Find where the given text appears and provide that cell's center as [X, Y] coordinate. 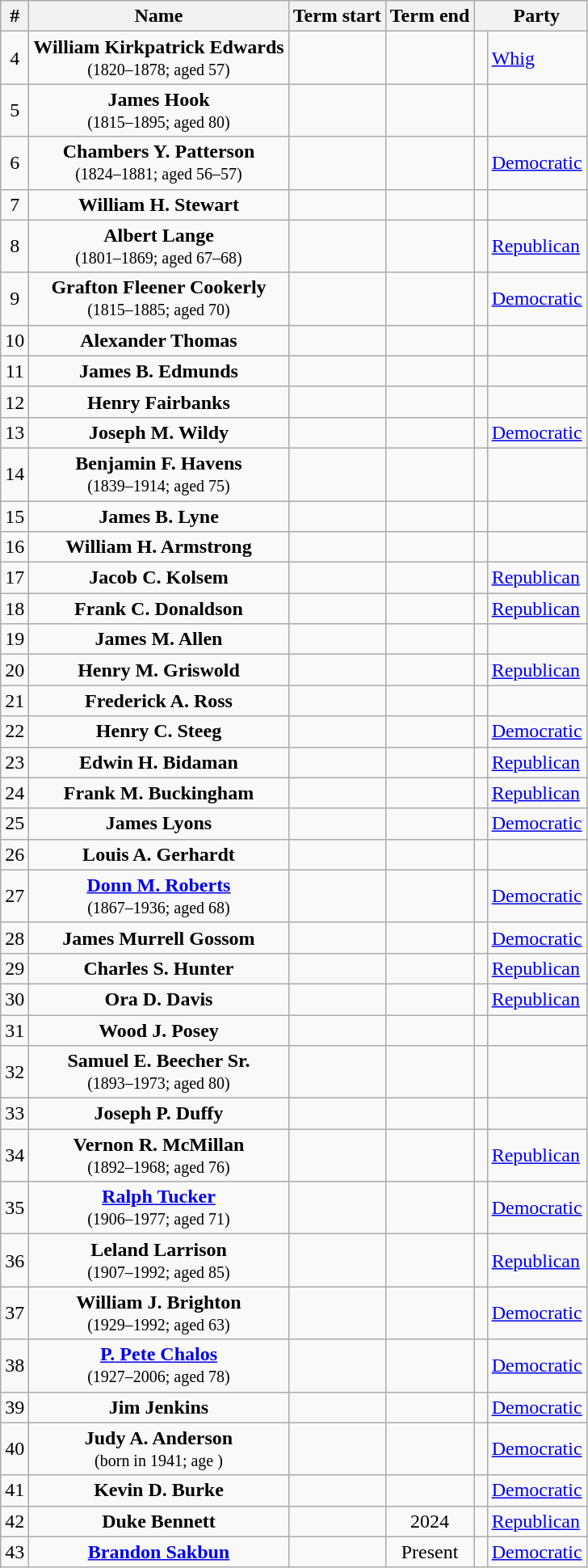
James Hook(1815–1895; aged 80) [158, 110]
4 [15, 58]
Brandon Sakbun [158, 1552]
Present [430, 1552]
Henry C. Steeg [158, 731]
12 [15, 402]
37 [15, 1313]
33 [15, 1114]
Frederick A. Ross [158, 701]
9 [15, 299]
5 [15, 110]
Henry Fairbanks [158, 402]
27 [15, 896]
38 [15, 1366]
18 [15, 609]
40 [15, 1448]
34 [15, 1156]
24 [15, 793]
25 [15, 824]
Duke Bennett [158, 1521]
Jim Jenkins [158, 1407]
32 [15, 1072]
15 [15, 516]
35 [15, 1208]
James M. Allen [158, 639]
22 [15, 731]
28 [15, 938]
Leland Larrison(1907–1992; aged 85) [158, 1261]
James B. Lyne [158, 516]
Joseph P. Duffy [158, 1114]
Charles S. Hunter [158, 968]
Alexander Thomas [158, 340]
Henry M. Griswold [158, 670]
10 [15, 340]
31 [15, 1031]
21 [15, 701]
William J. Brighton(1929–1992; aged 63) [158, 1313]
P. Pete Chalos(1927–2006; aged 78) [158, 1366]
James Lyons [158, 824]
Term end [430, 16]
Benjamin F. Havens(1839–1914; aged 75) [158, 474]
Kevin D. Burke [158, 1490]
41 [15, 1490]
Judy A. Anderson(born in 1941; age ) [158, 1448]
William Kirkpatrick Edwards(1820–1878; aged 57) [158, 58]
Ora D. Davis [158, 999]
Chambers Y. Patterson(1824–1881; aged 56–57) [158, 163]
Ralph Tucker(1906–1977; aged 71) [158, 1208]
30 [15, 999]
Samuel E. Beecher Sr.(1893–1973; aged 80) [158, 1072]
29 [15, 968]
Term start [337, 16]
Edwin H. Bidaman [158, 762]
Vernon R. McMillan(1892–1968; aged 76) [158, 1156]
17 [15, 578]
Louis A. Gerhardt [158, 854]
16 [15, 547]
Donn M. Roberts(1867–1936; aged 68) [158, 896]
Albert Lange(1801–1869; aged 67–68) [158, 246]
19 [15, 639]
Frank C. Donaldson [158, 609]
Name [158, 16]
11 [15, 371]
39 [15, 1407]
Jacob C. Kolsem [158, 578]
Joseph M. Wildy [158, 432]
8 [15, 246]
6 [15, 163]
14 [15, 474]
13 [15, 432]
42 [15, 1521]
26 [15, 854]
Wood J. Posey [158, 1031]
James Murrell Gossom [158, 938]
William H. Armstrong [158, 547]
36 [15, 1261]
James B. Edmunds [158, 371]
William H. Stewart [158, 204]
# [15, 16]
Whig [536, 58]
Frank M. Buckingham [158, 793]
2024 [430, 1521]
7 [15, 204]
20 [15, 670]
Party [536, 16]
43 [15, 1552]
23 [15, 762]
Grafton Fleener Cookerly(1815–1885; aged 70) [158, 299]
